Determine the (x, y) coordinate at the center of the cell enclosing the given text.  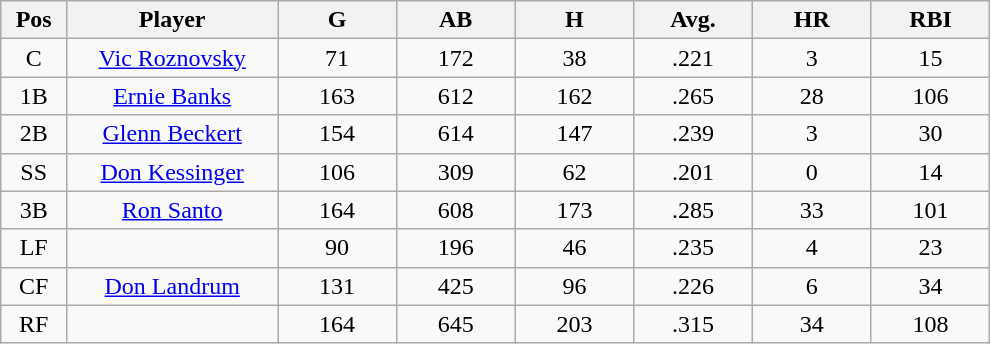
Ernie Banks (172, 96)
.239 (694, 134)
.265 (694, 96)
608 (456, 210)
RBI (930, 20)
G (338, 20)
.201 (694, 172)
.226 (694, 286)
154 (338, 134)
131 (338, 286)
Glenn Beckert (172, 134)
.285 (694, 210)
AB (456, 20)
LF (34, 248)
.221 (694, 58)
46 (574, 248)
HR (812, 20)
163 (338, 96)
614 (456, 134)
147 (574, 134)
38 (574, 58)
6 (812, 286)
33 (812, 210)
90 (338, 248)
15 (930, 58)
62 (574, 172)
.235 (694, 248)
14 (930, 172)
3B (34, 210)
Player (172, 20)
Avg. (694, 20)
RF (34, 324)
Vic Roznovsky (172, 58)
4 (812, 248)
H (574, 20)
Ron Santo (172, 210)
162 (574, 96)
CF (34, 286)
2B (34, 134)
108 (930, 324)
96 (574, 286)
C (34, 58)
1B (34, 96)
173 (574, 210)
Don Landrum (172, 286)
612 (456, 96)
23 (930, 248)
172 (456, 58)
196 (456, 248)
71 (338, 58)
.315 (694, 324)
203 (574, 324)
SS (34, 172)
101 (930, 210)
28 (812, 96)
425 (456, 286)
0 (812, 172)
309 (456, 172)
Don Kessinger (172, 172)
Pos (34, 20)
645 (456, 324)
30 (930, 134)
